Return [x, y] of the center of cell containing provided text 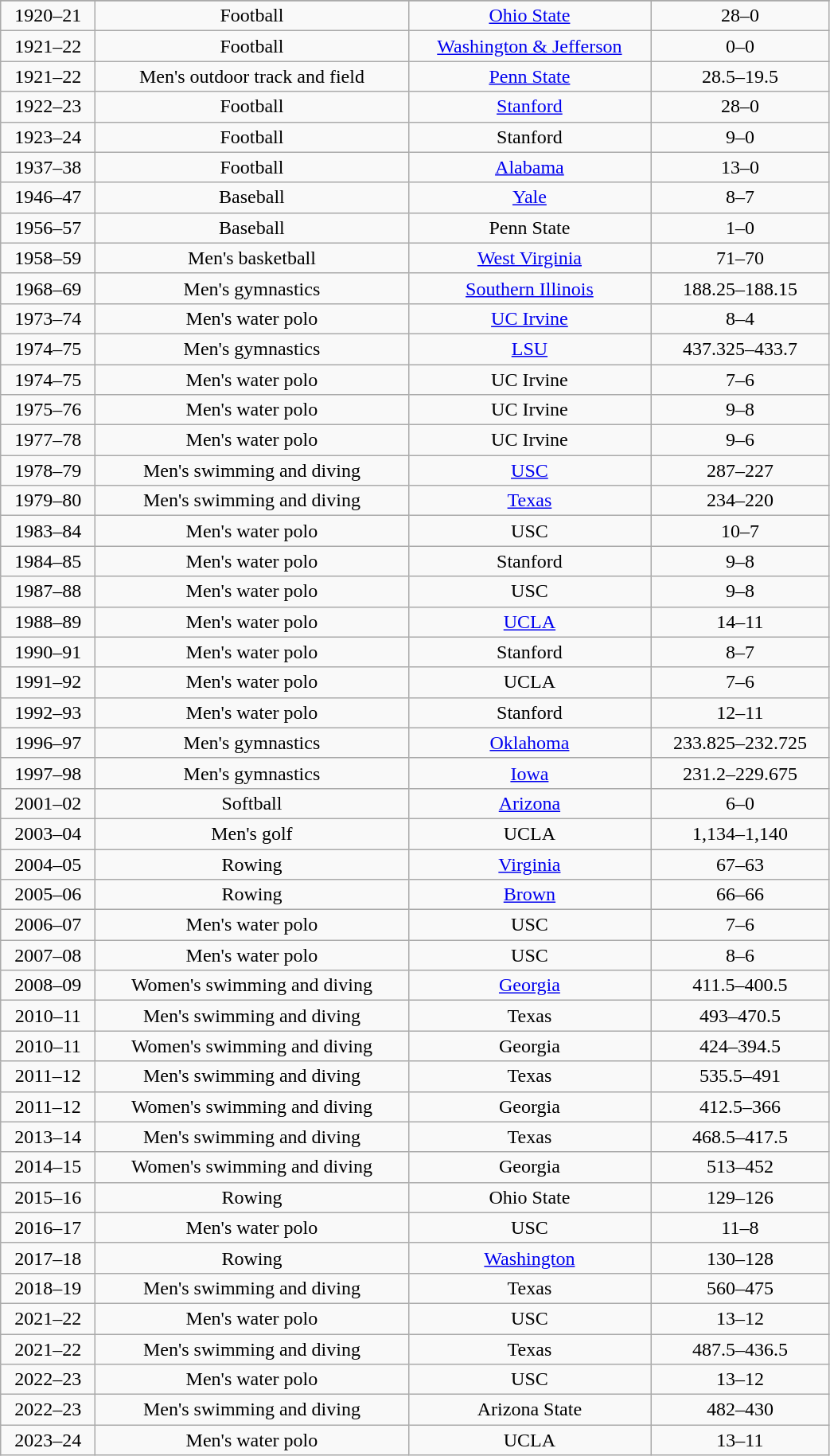
2005–06 [48, 895]
2018–19 [48, 1288]
67–63 [740, 864]
LSU [530, 349]
1979–80 [48, 501]
2017–18 [48, 1258]
1975–76 [48, 410]
1,134–1,140 [740, 833]
2008–09 [48, 986]
487.5–436.5 [740, 1349]
2015–16 [48, 1197]
535.5–491 [740, 1076]
1987–88 [48, 591]
1958–59 [48, 258]
71–70 [740, 258]
2023–24 [48, 1440]
468.5–417.5 [740, 1137]
411.5–400.5 [740, 986]
Washington [530, 1258]
Yale [530, 197]
130–128 [740, 1258]
Men's basketball [251, 258]
2004–05 [48, 864]
2014–15 [48, 1167]
1–0 [740, 228]
233.825–232.725 [740, 743]
1968–69 [48, 288]
Iowa [530, 773]
66–66 [740, 895]
6–0 [740, 803]
424–394.5 [740, 1046]
1996–97 [48, 743]
9–0 [740, 137]
2006–07 [48, 925]
0–0 [740, 46]
234–220 [740, 501]
Men's outdoor track and field [251, 76]
2016–17 [48, 1228]
1997–98 [48, 773]
1923–24 [48, 137]
Arizona State [530, 1410]
13–0 [740, 167]
1978–79 [48, 470]
482–430 [740, 1410]
Brown [530, 895]
Men's golf [251, 833]
1992–93 [48, 712]
437.325–433.7 [740, 349]
287–227 [740, 470]
28.5–19.5 [740, 76]
1920–21 [48, 16]
1991–92 [48, 682]
560–475 [740, 1288]
1937–38 [48, 167]
14–11 [740, 622]
412.5–366 [740, 1107]
12–11 [740, 712]
Southern Illinois [530, 288]
1984–85 [48, 561]
Washington & Jefferson [530, 46]
2013–14 [48, 1137]
13–11 [740, 1440]
West Virginia [530, 258]
2003–04 [48, 833]
10–7 [740, 531]
1977–78 [48, 440]
2001–02 [48, 803]
2007–08 [48, 955]
1922–23 [48, 107]
188.25–188.15 [740, 288]
493–470.5 [740, 1016]
1990–91 [48, 652]
11–8 [740, 1228]
513–452 [740, 1167]
8–4 [740, 318]
Virginia [530, 864]
Oklahoma [530, 743]
231.2–229.675 [740, 773]
1983–84 [48, 531]
1946–47 [48, 197]
Softball [251, 803]
8–6 [740, 955]
Alabama [530, 167]
9–6 [740, 440]
1973–74 [48, 318]
1988–89 [48, 622]
Arizona [530, 803]
129–126 [740, 1197]
1956–57 [48, 228]
